Find where the given text appears and provide that cell's center as (X, Y) coordinate. 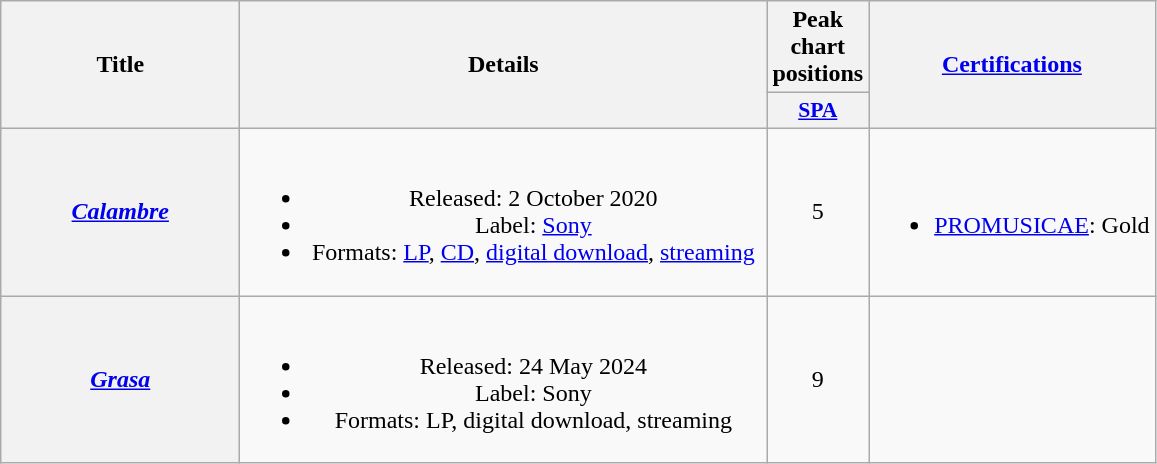
5 (818, 212)
Released: 24 May 2024Label: SonyFormats: LP, digital download, streaming (504, 380)
Calambre (120, 212)
SPA (818, 111)
Grasa (120, 380)
9 (818, 380)
PROMUSICAE: Gold (1012, 212)
Released: 2 October 2020Label: SonyFormats: LP, CD, digital download, streaming (504, 212)
Certifications (1012, 65)
Details (504, 65)
Peak chart positions (818, 47)
Title (120, 65)
